Provide the (X, Y) coordinate of the cell's center where the given text is located.  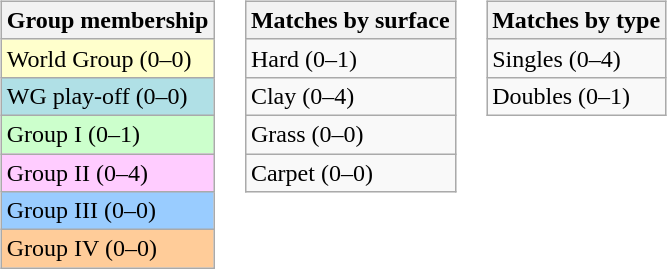
Hard (0–1) (350, 58)
Matches by type (576, 20)
Group IV (0–0) (108, 249)
WG play-off (0–0) (108, 96)
Doubles (0–1) (576, 96)
Group III (0–0) (108, 211)
Grass (0–0) (350, 134)
World Group (0–0) (108, 58)
Clay (0–4) (350, 96)
Group II (0–4) (108, 173)
Singles (0–4) (576, 58)
Group I (0–1) (108, 134)
Matches by surface (350, 20)
Group membership (108, 20)
Carpet (0–0) (350, 173)
